Output the (x, y) coordinate of the center of the cell containing the given text.  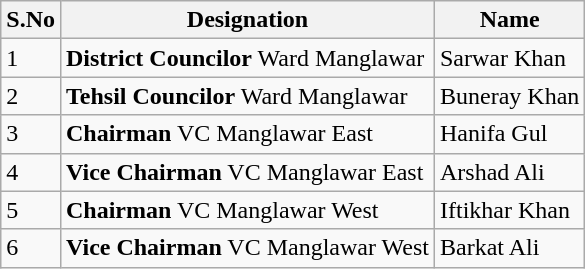
Designation (247, 20)
Sarwar Khan (509, 58)
Hanifa Gul (509, 134)
Iftikhar Khan (509, 210)
Vice Chairman VC Manglawar East (247, 172)
Chairman VC Manglawar East (247, 134)
4 (31, 172)
6 (31, 248)
Arshad Ali (509, 172)
Tehsil Councilor Ward Manglawar (247, 96)
Buneray Khan (509, 96)
Chairman VC Manglawar West (247, 210)
S.No (31, 20)
District Councilor Ward Manglawar (247, 58)
5 (31, 210)
Name (509, 20)
1 (31, 58)
Barkat Ali (509, 248)
Vice Chairman VC Manglawar West (247, 248)
2 (31, 96)
3 (31, 134)
